Identify which cell holds the provided text, then report its (x, y) central coordinate. 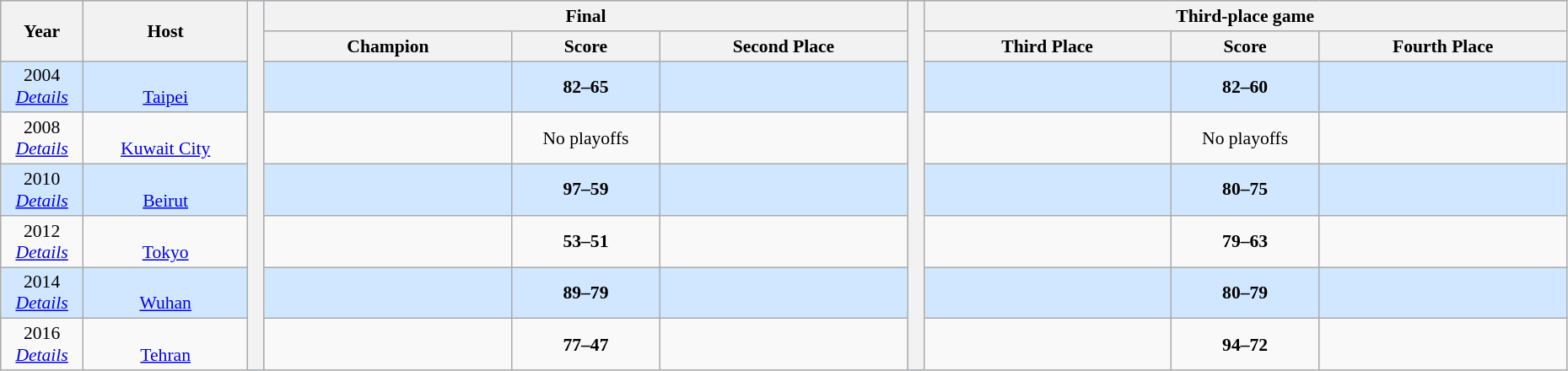
53–51 (586, 241)
Kuwait City (165, 138)
Tehran (165, 344)
Fourth Place (1442, 46)
77–47 (586, 344)
Third-place game (1245, 16)
Tokyo (165, 241)
2016 Details (42, 344)
Year (42, 30)
Beirut (165, 191)
Final (585, 16)
80–75 (1245, 191)
Second Place (783, 46)
82–60 (1245, 86)
Champion (388, 46)
89–79 (586, 293)
94–72 (1245, 344)
Taipei (165, 86)
Host (165, 30)
97–59 (586, 191)
2010 Details (42, 191)
79–63 (1245, 241)
Third Place (1048, 46)
Wuhan (165, 293)
2014 Details (42, 293)
2012 Details (42, 241)
80–79 (1245, 293)
2004 Details (42, 86)
2008 Details (42, 138)
82–65 (586, 86)
